Provide the (x, y) coordinate of the cell's center where the given text is located.  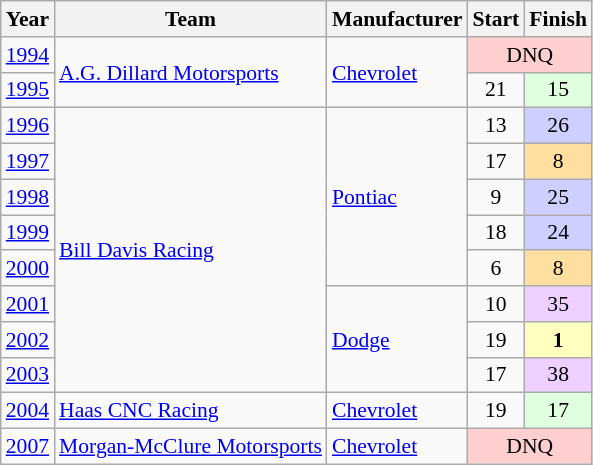
9 (496, 197)
21 (496, 90)
10 (496, 304)
18 (496, 233)
1999 (28, 233)
1994 (28, 55)
Team (190, 19)
Pontiac (397, 197)
Bill Davis Racing (190, 250)
Morgan-McClure Motorsports (190, 447)
1995 (28, 90)
2003 (28, 375)
Start (496, 19)
2002 (28, 340)
1998 (28, 197)
Haas CNC Racing (190, 411)
35 (558, 304)
A.G. Dillard Motorsports (190, 72)
1 (558, 340)
26 (558, 126)
6 (496, 269)
Year (28, 19)
2000 (28, 269)
Dodge (397, 340)
2004 (28, 411)
2007 (28, 447)
1997 (28, 162)
Finish (558, 19)
38 (558, 375)
15 (558, 90)
Manufacturer (397, 19)
13 (496, 126)
24 (558, 233)
25 (558, 197)
2001 (28, 304)
1996 (28, 126)
